For the text-containing cell, return its midpoint in [X, Y] coordinate format. 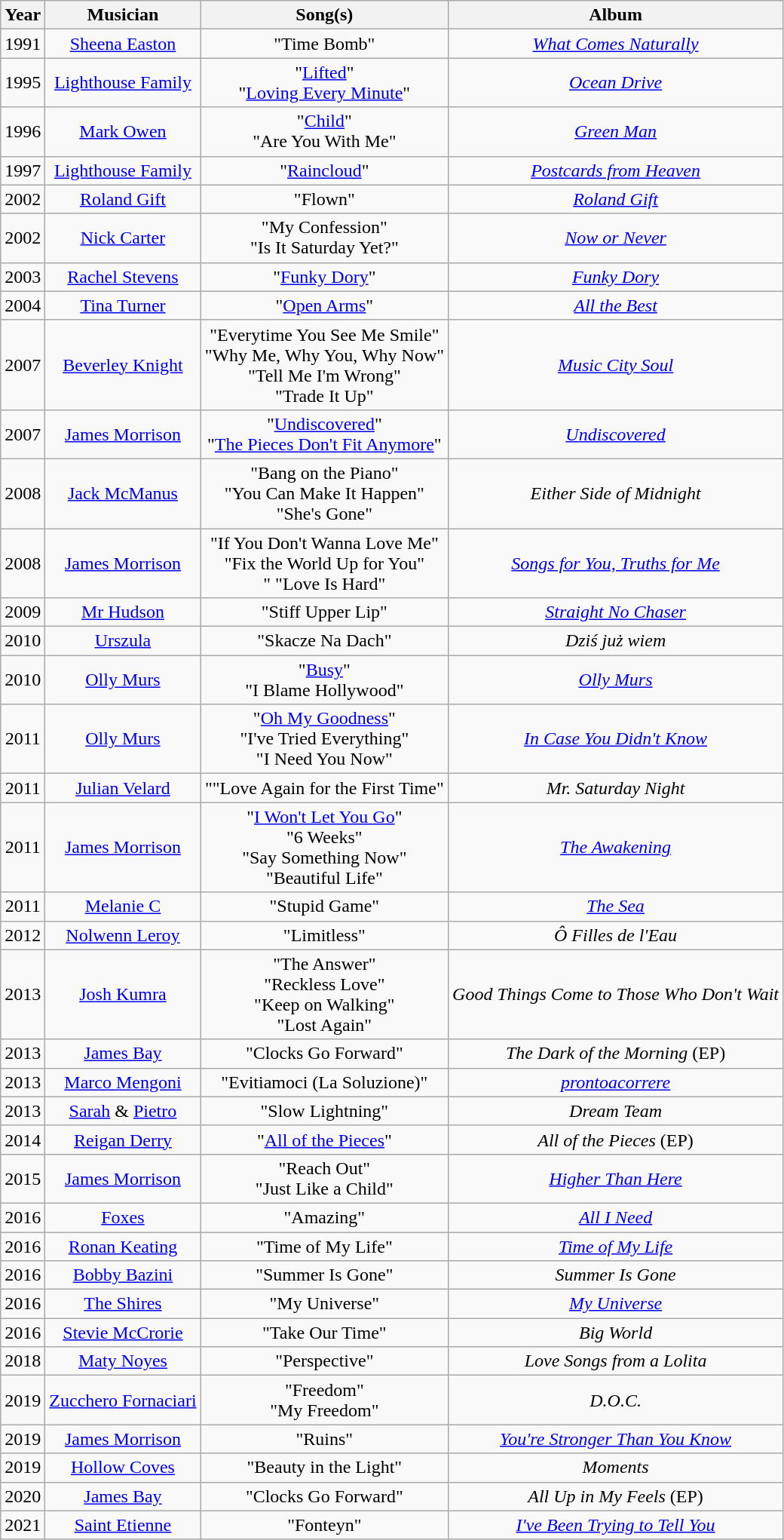
Urszula [123, 641]
"Funky Dory" [324, 277]
Nolwenn Leroy [123, 935]
Foxes [123, 1217]
2003 [23, 277]
The Shires [123, 1304]
Time of My Life [616, 1247]
"Flown" [324, 199]
Dziś już wiem [616, 641]
"Amazing" [324, 1217]
Year [23, 15]
"Undiscovered""The Pieces Don't Fit Anymore" [324, 434]
All of the Pieces (EP) [616, 1140]
Saint Etienne [123, 1525]
Higher Than Here [616, 1178]
Music City Soul [616, 365]
Straight No Chaser [616, 612]
"Child" "Are You With Me" [324, 131]
The Awakening [616, 848]
"Time Bomb" [324, 44]
Musician [123, 15]
Song(s) [324, 15]
2009 [23, 612]
"If You Don't Wanna Love Me" "Fix the World Up for You" " "Love Is Hard" [324, 563]
Songs for You, Truths for Me [616, 563]
Nick Carter [123, 238]
"Fonteyn" [324, 1525]
"Evitiamoci (La Soluzione)" [324, 1082]
"Beauty in the Light" [324, 1468]
Mark Owen [123, 131]
"Raincloud" [324, 170]
Beverley Knight [123, 365]
1995 [23, 83]
"Summer Is Gone" [324, 1275]
"Take Our Time" [324, 1333]
Maty Noyes [123, 1361]
Good Things Come to Those Who Don't Wait [616, 994]
Green Man [616, 131]
Love Songs from a Lolita [616, 1361]
Stevie McCrorie [123, 1333]
I've Been Trying to Tell You [616, 1525]
You're Stronger Than You Know [616, 1439]
2015 [23, 1178]
"Ruins" [324, 1439]
2014 [23, 1140]
"Lifted""Loving Every Minute" [324, 83]
Big World [616, 1333]
"Limitless" [324, 935]
Sarah & Pietro [123, 1111]
"Freedom" "My Freedom" [324, 1400]
Bobby Bazini [123, 1275]
"Bang on the Piano" "You Can Make It Happen" "She's Gone" [324, 493]
My Universe [616, 1304]
Marco Mengoni [123, 1082]
Tina Turner [123, 305]
Ocean Drive [616, 83]
Either Side of Midnight [616, 493]
Mr. Saturday Night [616, 788]
Zucchero Fornaciari [123, 1400]
"Open Arms" [324, 305]
2021 [23, 1525]
Melanie C [123, 907]
"Oh My Goodness" "I've Tried Everything" "I Need You Now" [324, 739]
"Everytime You See Me Smile" "Why Me, Why You, Why Now" "Tell Me I'm Wrong" "Trade It Up" [324, 365]
Moments [616, 1468]
Jack McManus [123, 493]
Summer Is Gone [616, 1275]
Ô Filles de l'Eau [616, 935]
Sheena Easton [123, 44]
Now or Never [616, 238]
Postcards from Heaven [616, 170]
"Skacze Na Dach" [324, 641]
Hollow Coves [123, 1468]
What Comes Naturally [616, 44]
"Stupid Game" [324, 907]
"Time of My Life" [324, 1247]
Album [616, 15]
"Perspective" [324, 1361]
1997 [23, 170]
"My Universe" [324, 1304]
The Sea [616, 907]
2012 [23, 935]
D.O.C. [616, 1400]
Undiscovered [616, 434]
"Stiff Upper Lip" [324, 612]
"I Won't Let You Go" "6 Weeks" "Say Something Now" "Beautiful Life" [324, 848]
"My Confession" "Is It Saturday Yet?" [324, 238]
"All of the Pieces" [324, 1140]
The Dark of the Morning (EP) [616, 1054]
All Up in My Feels (EP) [616, 1496]
Rachel Stevens [123, 277]
"Slow Lightning" [324, 1111]
Ronan Keating [123, 1247]
"Reach Out""Just Like a Child" [324, 1178]
All the Best [616, 305]
2018 [23, 1361]
Mr Hudson [123, 612]
2020 [23, 1496]
prontoacorrere [616, 1082]
Dream Team [616, 1111]
1996 [23, 131]
""Love Again for the First Time" [324, 788]
Reigan Derry [123, 1140]
All I Need [616, 1217]
"Busy" "I Blame Hollywood" [324, 680]
In Case You Didn't Know [616, 739]
Josh Kumra [123, 994]
1991 [23, 44]
"The Answer" "Reckless Love" "Keep on Walking" "Lost Again" [324, 994]
2004 [23, 305]
Funky Dory [616, 277]
Julian Velard [123, 788]
